Identify which cell holds the provided text, then report its [x, y] central coordinate. 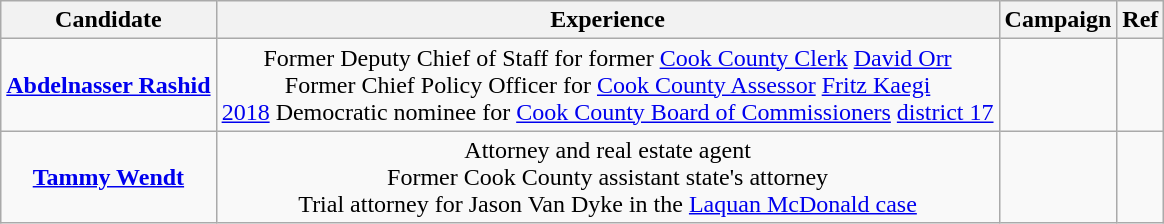
Experience [608, 20]
Attorney and real estate agent Former Cook County assistant state's attorneyTrial attorney for Jason Van Dyke in the Laquan McDonald case [608, 177]
Ref [1140, 20]
Tammy Wendt [108, 177]
Campaign [1058, 20]
Abdelnasser Rashid [108, 85]
Candidate [108, 20]
